Identify which cell holds the provided text, then report its (X, Y) central coordinate. 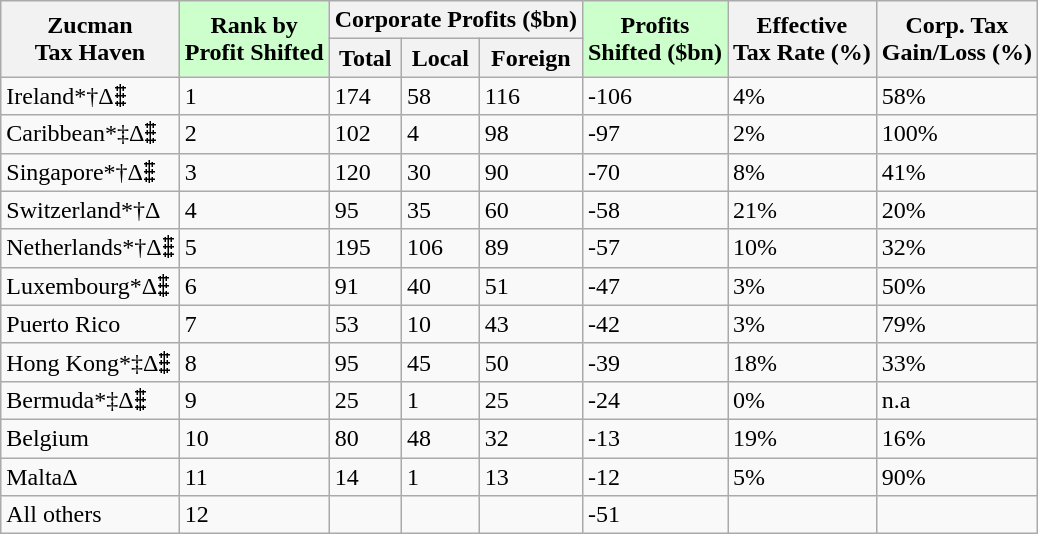
35 (440, 210)
-13 (654, 438)
7 (254, 324)
120 (365, 172)
Rank byProfit Shifted (254, 39)
Hong Kong*‡Δ⹋ (90, 362)
-70 (654, 172)
13 (530, 477)
16% (956, 438)
58% (956, 96)
-12 (654, 477)
Local (440, 58)
Singapore*†Δ⹋ (90, 172)
19% (802, 438)
45 (440, 362)
40 (440, 286)
10% (802, 248)
50% (956, 286)
Foreign (530, 58)
53 (365, 324)
8 (254, 362)
43 (530, 324)
-42 (654, 324)
32 (530, 438)
2 (254, 134)
90% (956, 477)
-57 (654, 248)
98 (530, 134)
Luxembourg*Δ⹋ (90, 286)
174 (365, 96)
Corp. TaxGain/Loss (%) (956, 39)
MaltaΔ (90, 477)
6 (254, 286)
EffectiveTax Rate (%) (802, 39)
-24 (654, 400)
58 (440, 96)
21% (802, 210)
Switzerland*†Δ (90, 210)
89 (530, 248)
ProfitsShifted ($bn) (654, 39)
80 (365, 438)
Bermuda*‡Δ⹋ (90, 400)
11 (254, 477)
51 (530, 286)
41% (956, 172)
116 (530, 96)
60 (530, 210)
2% (802, 134)
-39 (654, 362)
Caribbean*‡Δ⹋ (90, 134)
12 (254, 515)
106 (440, 248)
91 (365, 286)
50 (530, 362)
4% (802, 96)
Belgium (90, 438)
3 (254, 172)
0% (802, 400)
-97 (654, 134)
5 (254, 248)
5% (802, 477)
18% (802, 362)
Ireland*†Δ⹋ (90, 96)
30 (440, 172)
-51 (654, 515)
100% (956, 134)
Zucman Tax Haven (90, 39)
195 (365, 248)
Netherlands*†Δ⹋ (90, 248)
14 (365, 477)
-47 (654, 286)
20% (956, 210)
Puerto Rico (90, 324)
79% (956, 324)
90 (530, 172)
102 (365, 134)
48 (440, 438)
All others (90, 515)
32% (956, 248)
n.a (956, 400)
33% (956, 362)
8% (802, 172)
Total (365, 58)
-106 (654, 96)
-58 (654, 210)
Corporate Profits ($bn) (456, 20)
9 (254, 400)
